Extract the (X, Y) coordinate from the center of the cell holding the provided text.  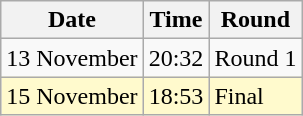
Round (256, 20)
Final (256, 96)
20:32 (176, 58)
13 November (72, 58)
18:53 (176, 96)
Round 1 (256, 58)
15 November (72, 96)
Date (72, 20)
Time (176, 20)
